For the text-containing cell, return its midpoint in (x, y) coordinate format. 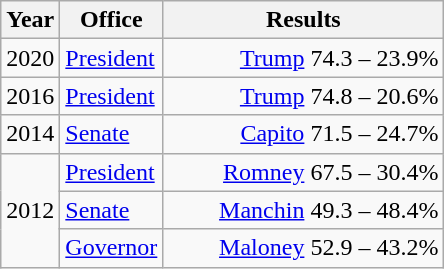
Trump 74.8 – 20.6% (304, 96)
2014 (30, 134)
2020 (30, 58)
2012 (30, 210)
Maloney 52.9 – 43.2% (304, 248)
Capito 71.5 – 24.7% (304, 134)
Manchin 49.3 – 48.4% (304, 210)
Results (304, 20)
2016 (30, 96)
Governor (112, 248)
Year (30, 20)
Trump 74.3 – 23.9% (304, 58)
Romney 67.5 – 30.4% (304, 172)
Office (112, 20)
